Locate the cell with the specified text and output its (x, y) center coordinate. 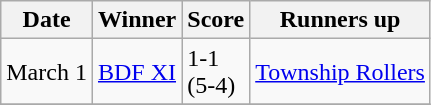
Winner (136, 20)
Runners up (340, 20)
March 1 (47, 72)
Date (47, 20)
Township Rollers (340, 72)
Score (216, 20)
BDF XI (136, 72)
1-1(5-4) (216, 72)
